Pinpoint the cell where the given text exists, returning its [X, Y] midpoint coordinate. 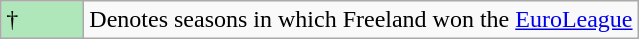
Denotes seasons in which Freeland won the EuroLeague [361, 20]
† [42, 20]
